Capture the cell that displays the provided text and extract its [x, y] central coordinate. 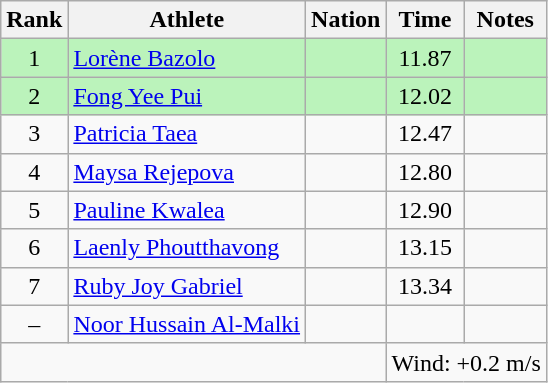
13.34 [425, 286]
13.15 [425, 248]
12.47 [425, 134]
Laenly Phoutthavong [187, 248]
– [34, 324]
Athlete [187, 20]
Patricia Taea [187, 134]
6 [34, 248]
1 [34, 58]
Maysa Rejepova [187, 172]
12.02 [425, 96]
12.90 [425, 210]
11.87 [425, 58]
Notes [505, 20]
Ruby Joy Gabriel [187, 286]
Lorène Bazolo [187, 58]
2 [34, 96]
Wind: +0.2 m/s [466, 362]
12.80 [425, 172]
7 [34, 286]
Fong Yee Pui [187, 96]
Nation [346, 20]
4 [34, 172]
Rank [34, 20]
5 [34, 210]
Time [425, 20]
Pauline Kwalea [187, 210]
3 [34, 134]
Noor Hussain Al-Malki [187, 324]
